Extract the [X, Y] coordinate from the center of the cell holding the provided text.  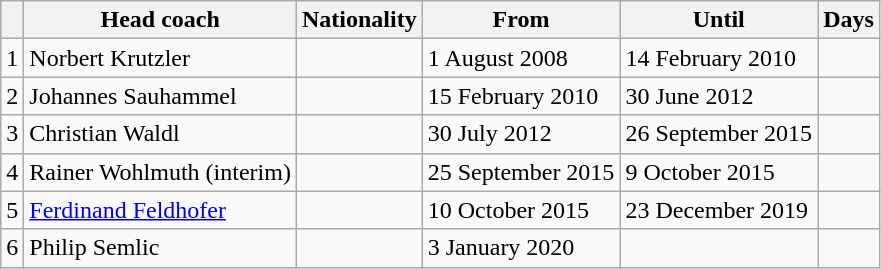
30 July 2012 [521, 134]
3 January 2020 [521, 248]
9 October 2015 [719, 172]
Rainer Wohlmuth (interim) [160, 172]
Ferdinand Feldhofer [160, 210]
23 December 2019 [719, 210]
26 September 2015 [719, 134]
Christian Waldl [160, 134]
6 [12, 248]
1 [12, 58]
Days [849, 20]
10 October 2015 [521, 210]
Philip Semlic [160, 248]
Johannes Sauhammel [160, 96]
5 [12, 210]
3 [12, 134]
Norbert Krutzler [160, 58]
2 [12, 96]
Nationality [359, 20]
30 June 2012 [719, 96]
25 September 2015 [521, 172]
1 August 2008 [521, 58]
14 February 2010 [719, 58]
Head coach [160, 20]
From [521, 20]
Until [719, 20]
4 [12, 172]
15 February 2010 [521, 96]
